Provide the (X, Y) coordinate of the cell's center where the given text is located.  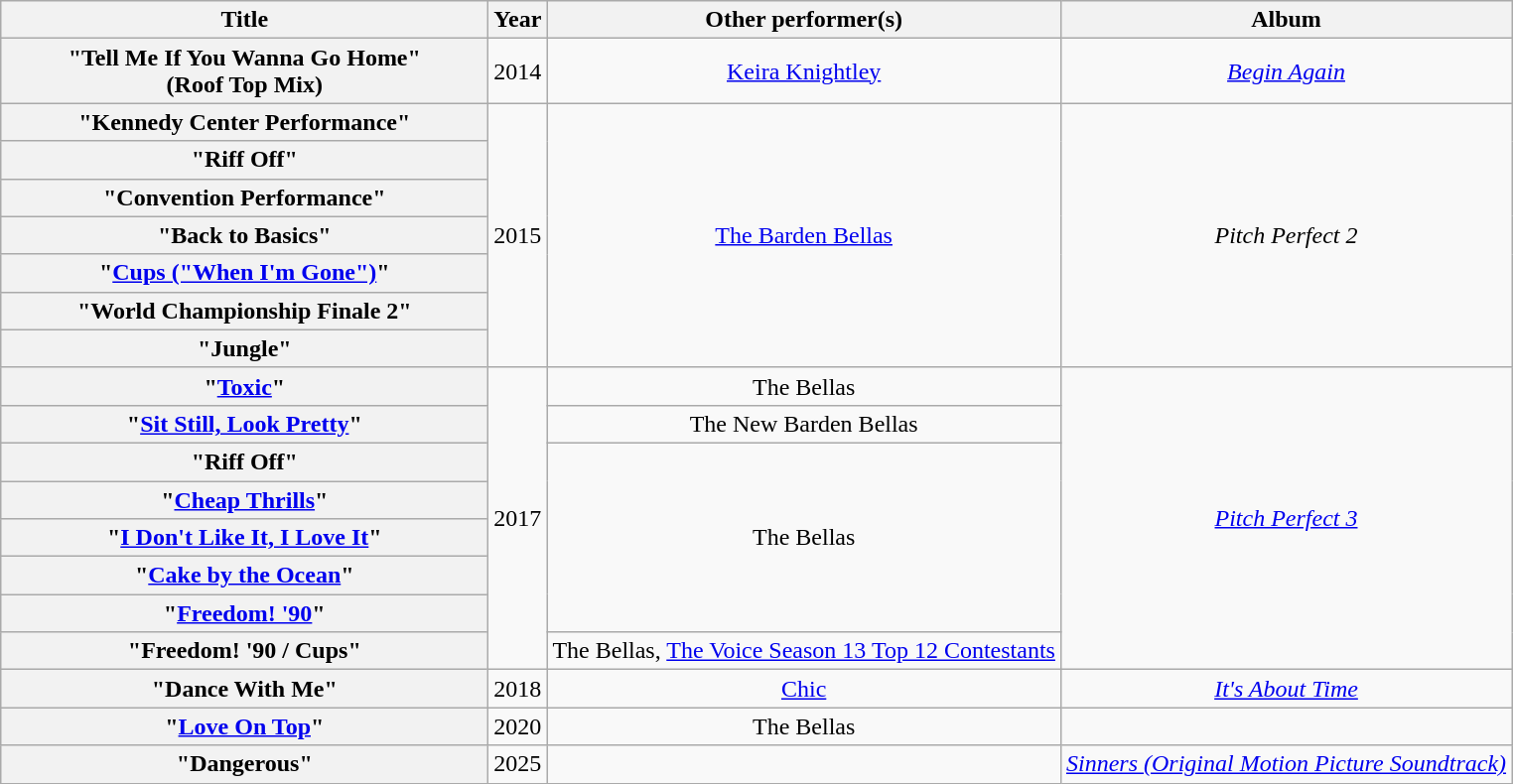
Pitch Perfect 3 (1286, 518)
"Dangerous" (244, 764)
It's About Time (1286, 689)
"Jungle" (244, 348)
"Tell Me If You Wanna Go Home"(Roof Top Mix) (244, 71)
"Toxic" (244, 386)
"I Don't Like It, I Love It" (244, 538)
The Bellas, The Voice Season 13 Top 12 Contestants (804, 651)
The New Barden Bellas (804, 424)
"Freedom! '90" (244, 613)
"Freedom! '90 / Cups" (244, 651)
2020 (518, 726)
"Kennedy Center Performance" (244, 122)
Chic (804, 689)
Album (1286, 20)
2014 (518, 71)
"Dance With Me" (244, 689)
The Barden Bellas (804, 235)
2015 (518, 235)
"Cake by the Ocean" (244, 576)
Pitch Perfect 2 (1286, 235)
"Cheap Thrills" (244, 499)
"Back to Basics" (244, 235)
2017 (518, 518)
"Cups ("When I'm Gone")" (244, 273)
Keira Knightley (804, 71)
Year (518, 20)
Title (244, 20)
"World Championship Finale 2" (244, 311)
Other performer(s) (804, 20)
2018 (518, 689)
"Convention Performance" (244, 197)
Sinners (Original Motion Picture Soundtrack) (1286, 764)
Begin Again (1286, 71)
"Sit Still, Look Pretty" (244, 424)
2025 (518, 764)
"Love On Top" (244, 726)
